Capture the cell that displays the provided text and extract its (X, Y) central coordinate. 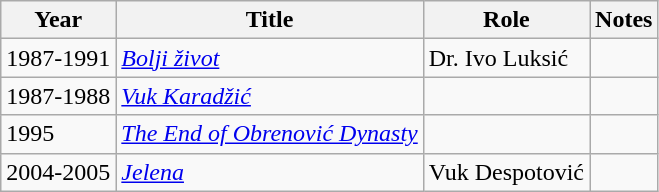
Bolji život (270, 58)
Jelena (270, 172)
1995 (58, 134)
Role (506, 20)
2004-2005 (58, 172)
Notes (624, 20)
Title (270, 20)
Vuk Karadžić (270, 96)
Dr. Ivo Luksić (506, 58)
Year (58, 20)
1987-1988 (58, 96)
1987-1991 (58, 58)
Vuk Despotović (506, 172)
The End of Obrenović Dynasty (270, 134)
